Extract the (X, Y) coordinate from the center of the cell holding the provided text.  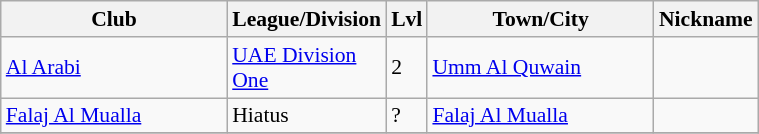
Club (114, 19)
? (406, 116)
2 (406, 68)
League/Division (306, 19)
Town/City (540, 19)
Al Arabi (114, 68)
Hiatus (306, 116)
Nickname (706, 19)
Lvl (406, 19)
Umm Al Quwain (540, 68)
UAE Division One (306, 68)
